Identify which cell holds the provided text, then report its (x, y) central coordinate. 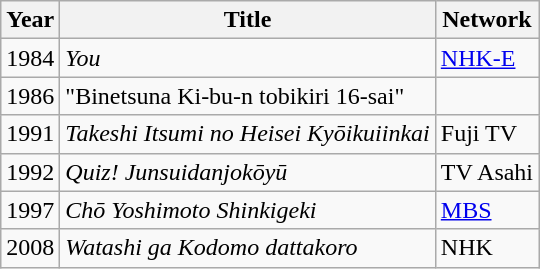
TV Asahi (486, 172)
Watashi ga Kodomo dattakoro (248, 248)
NHK (486, 248)
MBS (486, 210)
NHK-E (486, 58)
You (248, 58)
Title (248, 20)
Fuji TV (486, 134)
1992 (30, 172)
1984 (30, 58)
Year (30, 20)
Network (486, 20)
1986 (30, 96)
Takeshi Itsumi no Heisei Kyōikuiinkai (248, 134)
"Binetsuna Ki-bu-n tobikiri 16-sai" (248, 96)
2008 (30, 248)
Chō Yoshimoto Shinkigeki (248, 210)
Quiz! Junsuidanjokōyū (248, 172)
1997 (30, 210)
1991 (30, 134)
